For the text-containing cell, return its midpoint in [x, y] coordinate format. 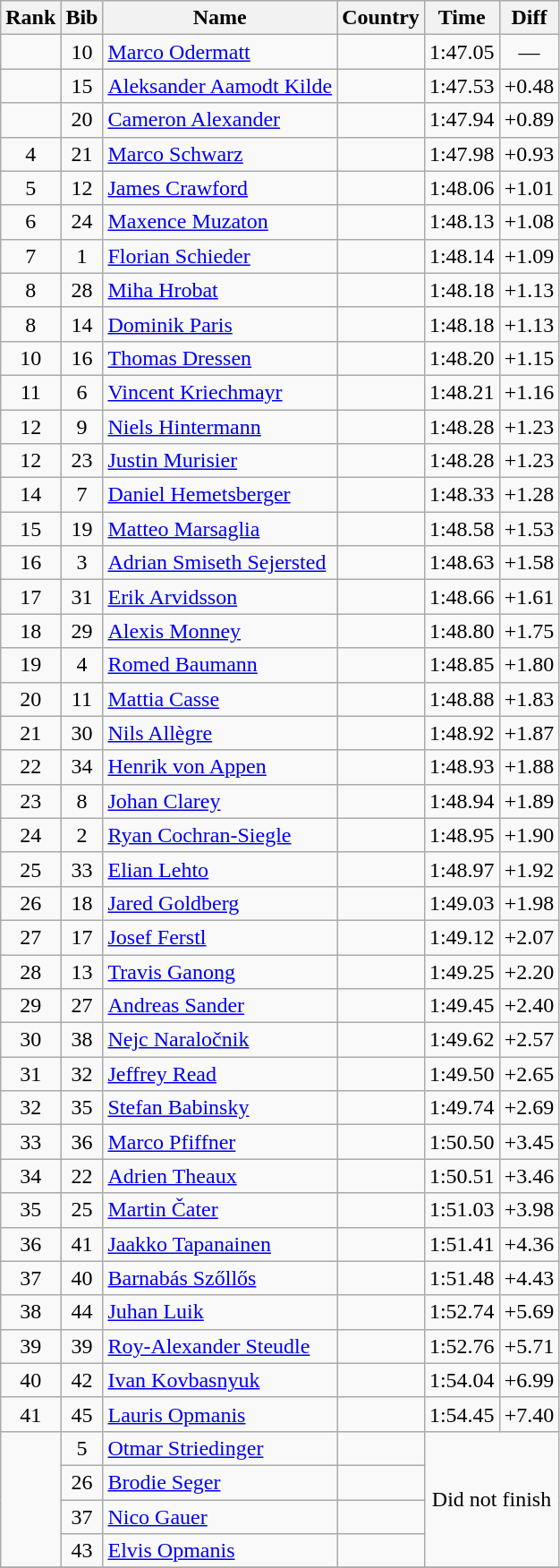
Elvis Opmanis [220, 1551]
Jared Goldberg [220, 903]
1 [82, 256]
Marco Schwarz [220, 154]
+2.20 [530, 971]
+1.88 [530, 767]
+2.07 [530, 937]
1:48.63 [462, 563]
1:48.66 [462, 597]
+1.98 [530, 903]
+1.80 [530, 665]
Time [462, 18]
1:48.33 [462, 495]
Maxence Muzaton [220, 222]
3 [82, 563]
+1.87 [530, 733]
+1.15 [530, 358]
Josef Ferstl [220, 937]
Ivan Kovbasnyuk [220, 1380]
Erik Arvidsson [220, 597]
Thomas Dressen [220, 358]
+3.46 [530, 1176]
Aleksander Aamodt Kilde [220, 86]
+4.36 [530, 1244]
1:52.76 [462, 1346]
+5.71 [530, 1346]
— [530, 52]
+1.16 [530, 392]
Rank [30, 18]
1:48.85 [462, 665]
Andreas Sander [220, 1006]
+7.40 [530, 1414]
Daniel Hemetsberger [220, 495]
Marco Pfiffner [220, 1142]
+0.48 [530, 86]
+5.69 [530, 1312]
1:48.20 [462, 358]
Johan Clarey [220, 801]
1:50.50 [462, 1142]
+1.89 [530, 801]
1:48.88 [462, 699]
Brodie Seger [220, 1482]
1:47.05 [462, 52]
Romed Baumann [220, 665]
1:47.98 [462, 154]
+2.65 [530, 1074]
1:49.50 [462, 1074]
Martin Čater [220, 1210]
Florian Schieder [220, 256]
+6.99 [530, 1380]
+1.61 [530, 597]
1:49.45 [462, 1006]
Travis Ganong [220, 971]
+1.53 [530, 529]
13 [82, 971]
Diff [530, 18]
1:48.14 [462, 256]
1:48.95 [462, 835]
Otmar Striedinger [220, 1448]
+3.98 [530, 1210]
Miha Hrobat [220, 290]
+1.58 [530, 563]
Ryan Cochran-Siegle [220, 835]
Elian Lehto [220, 869]
Stefan Babinsky [220, 1108]
1:48.58 [462, 529]
1:47.53 [462, 86]
Barnabás Szőllős [220, 1278]
1:51.03 [462, 1210]
Juhan Luik [220, 1312]
1:48.06 [462, 188]
2 [82, 835]
1:51.48 [462, 1278]
42 [82, 1380]
+0.93 [530, 154]
Country [381, 18]
+1.08 [530, 222]
Niels Hintermann [220, 427]
43 [82, 1551]
Nejc Naraločnik [220, 1040]
9 [82, 427]
1:47.94 [462, 120]
45 [82, 1414]
Cameron Alexander [220, 120]
44 [82, 1312]
1:49.03 [462, 903]
Marco Odermatt [220, 52]
1:48.80 [462, 631]
+4.43 [530, 1278]
1:48.21 [462, 392]
Adrien Theaux [220, 1176]
+1.09 [530, 256]
1:48.93 [462, 767]
1:48.13 [462, 222]
+1.75 [530, 631]
+1.90 [530, 835]
Nico Gauer [220, 1517]
1:52.74 [462, 1312]
1:50.51 [462, 1176]
+1.83 [530, 699]
Nils Allègre [220, 733]
Jeffrey Read [220, 1074]
James Crawford [220, 188]
+1.01 [530, 188]
1:49.74 [462, 1108]
Jaakko Tapanainen [220, 1244]
1:54.04 [462, 1380]
+1.92 [530, 869]
1:48.97 [462, 869]
+2.40 [530, 1006]
1:49.62 [462, 1040]
Alexis Monney [220, 631]
Did not finish [491, 1499]
Lauris Opmanis [220, 1414]
Justin Murisier [220, 461]
Name [220, 18]
1:48.94 [462, 801]
Matteo Marsaglia [220, 529]
1:54.45 [462, 1414]
Mattia Casse [220, 699]
+3.45 [530, 1142]
Bib [82, 18]
+2.69 [530, 1108]
1:51.41 [462, 1244]
+1.28 [530, 495]
1:49.12 [462, 937]
+0.89 [530, 120]
+2.57 [530, 1040]
1:48.92 [462, 733]
Dominik Paris [220, 324]
Vincent Kriechmayr [220, 392]
Adrian Smiseth Sejersted [220, 563]
1:49.25 [462, 971]
Roy-Alexander Steudle [220, 1346]
Henrik von Appen [220, 767]
